Pinpoint the cell where the given text exists, returning its (X, Y) midpoint coordinate. 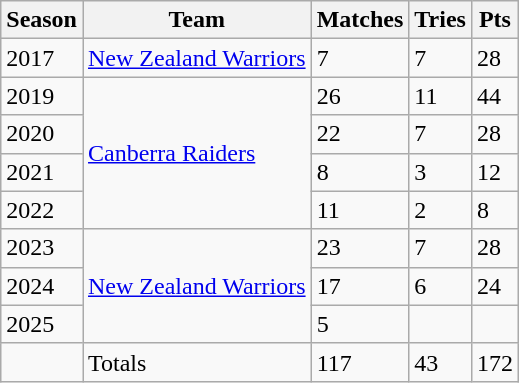
2021 (42, 172)
2017 (42, 58)
117 (360, 362)
3 (440, 172)
22 (360, 134)
43 (440, 362)
Canberra Raiders (196, 153)
2025 (42, 324)
5 (360, 324)
Pts (494, 20)
2020 (42, 134)
2 (440, 210)
Matches (360, 20)
24 (494, 286)
172 (494, 362)
44 (494, 96)
Totals (196, 362)
23 (360, 248)
Team (196, 20)
2024 (42, 286)
12 (494, 172)
6 (440, 286)
2019 (42, 96)
2022 (42, 210)
Tries (440, 20)
Season (42, 20)
17 (360, 286)
2023 (42, 248)
26 (360, 96)
